Capture the cell that displays the provided text and extract its [x, y] central coordinate. 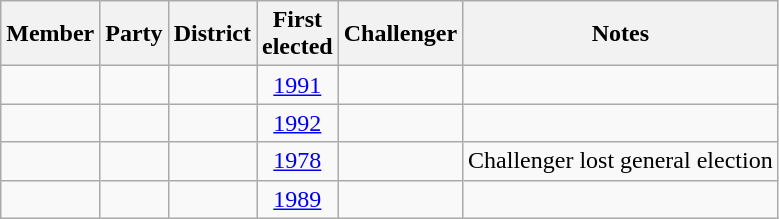
Challenger lost general election [621, 161]
Party [134, 34]
1978 [297, 161]
1992 [297, 123]
Member [50, 34]
1989 [297, 199]
District [212, 34]
Notes [621, 34]
Firstelected [297, 34]
Challenger [400, 34]
1991 [297, 85]
